From the cell containing the given text, extract its center point as (x, y) coordinate. 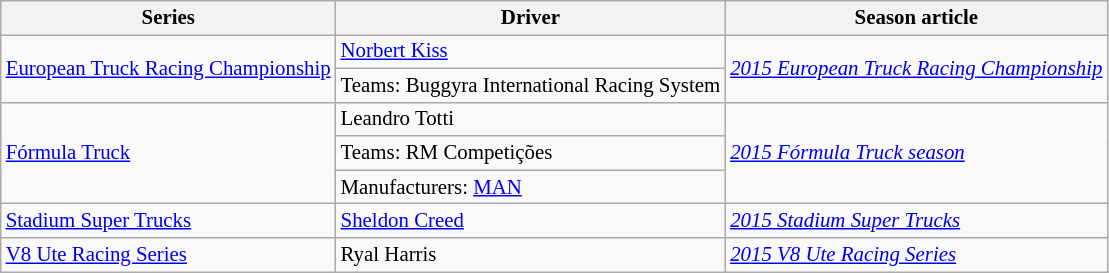
Season article (916, 18)
Driver (531, 18)
V8 Ute Racing Series (168, 255)
2015 Stadium Super Trucks (916, 221)
Norbert Kiss (531, 51)
Fórmula Truck (168, 153)
Teams: Buggyra International Racing System (531, 85)
2015 V8 Ute Racing Series (916, 255)
2015 Fórmula Truck season (916, 153)
Series (168, 18)
Teams: RM Competições (531, 153)
Manufacturers: MAN (531, 187)
European Truck Racing Championship (168, 68)
Sheldon Creed (531, 221)
2015 European Truck Racing Championship (916, 68)
Leandro Totti (531, 119)
Ryal Harris (531, 255)
Stadium Super Trucks (168, 221)
